Search for the cell housing the specified text and yield its (X, Y) center coordinate. 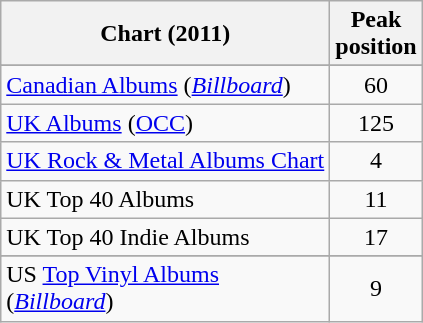
Canadian Albums (Billboard) (166, 85)
UK Top 40 Indie Albums (166, 237)
UK Rock & Metal Albums Chart (166, 161)
Chart (2011) (166, 34)
UK Top 40 Albums (166, 199)
Peakposition (376, 34)
9 (376, 288)
17 (376, 237)
125 (376, 123)
US Top Vinyl Albums(Billboard) (166, 288)
60 (376, 85)
UK Albums (OCC) (166, 123)
11 (376, 199)
4 (376, 161)
